Pinpoint the cell where the given text exists, returning its [x, y] midpoint coordinate. 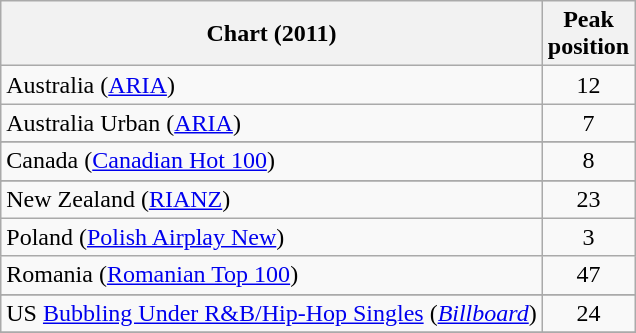
8 [588, 161]
US Bubbling Under R&B/Hip-Hop Singles (Billboard) [272, 313]
Canada (Canadian Hot 100) [272, 161]
New Zealand (RIANZ) [272, 199]
23 [588, 199]
Peakposition [588, 34]
24 [588, 313]
3 [588, 237]
Poland (Polish Airplay New) [272, 237]
7 [588, 123]
Australia (ARIA) [272, 85]
Romania (Romanian Top 100) [272, 275]
Chart (2011) [272, 34]
47 [588, 275]
Australia Urban (ARIA) [272, 123]
12 [588, 85]
